Detect which cell encompasses the target text, then output its (x, y) center coordinate. 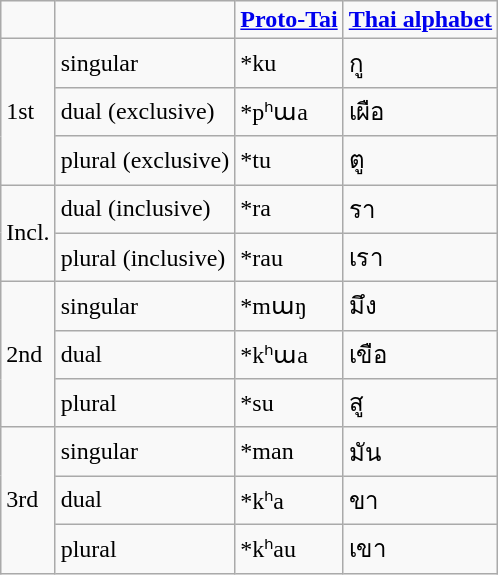
กู (420, 64)
ตู (420, 160)
*rau (289, 258)
*tu (289, 160)
เขา (420, 548)
3rd (28, 500)
เรา (420, 258)
*kʰa (289, 500)
มึง (420, 306)
2nd (28, 355)
รา (420, 208)
Proto-Tai (289, 20)
ขา (420, 500)
สู (420, 404)
มัน (420, 452)
dual (inclusive) (145, 208)
*kʰɯa (289, 354)
Incl. (28, 232)
*pʰɯa (289, 112)
เขือ (420, 354)
Thai alphabet (420, 20)
*mɯŋ (289, 306)
*man (289, 452)
*ra (289, 208)
1st (28, 112)
dual (exclusive) (145, 112)
*kʰau (289, 548)
plural (inclusive) (145, 258)
*su (289, 404)
เผือ (420, 112)
*ku (289, 64)
plural (exclusive) (145, 160)
